Scan for the cell matching the given text and deliver its [x, y] coordinate at center. 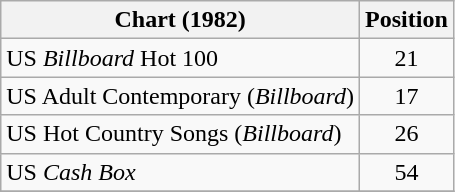
Chart (1982) [180, 20]
US Cash Box [180, 172]
26 [407, 134]
US Billboard Hot 100 [180, 58]
US Adult Contemporary (Billboard) [180, 96]
54 [407, 172]
17 [407, 96]
Position [407, 20]
US Hot Country Songs (Billboard) [180, 134]
21 [407, 58]
